Capture the cell that displays the provided text and extract its (X, Y) central coordinate. 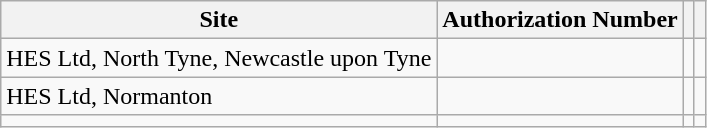
Authorization Number (560, 20)
HES Ltd, North Tyne, Newcastle upon Tyne (219, 58)
Site (219, 20)
HES Ltd, Normanton (219, 96)
